From the cell containing the given text, extract its center point as [x, y] coordinate. 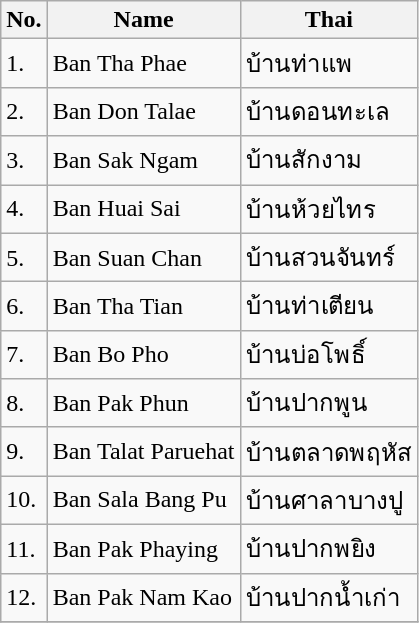
Ban Tha Phae [144, 64]
9. [24, 452]
บ้านศาลาบางปู [329, 500]
10. [24, 500]
บ้านสักงาม [329, 160]
บ้านดอนทะเล [329, 112]
บ้านปากพูน [329, 404]
บ้านปากน้ำเก่า [329, 598]
8. [24, 404]
บ้านสวนจันทร์ [329, 258]
Ban Suan Chan [144, 258]
11. [24, 548]
Ban Huai Sai [144, 208]
บ้านท่าเตียน [329, 306]
12. [24, 598]
บ้านห้วยไทร [329, 208]
4. [24, 208]
Ban Sak Ngam [144, 160]
Ban Talat Paruehat [144, 452]
7. [24, 354]
บ้านท่าแพ [329, 64]
บ้านตลาดพฤหัส [329, 452]
บ้านปากพยิง [329, 548]
Thai [329, 20]
6. [24, 306]
Ban Bo Pho [144, 354]
บ้านบ่อโพธิ์ [329, 354]
Ban Sala Bang Pu [144, 500]
Ban Don Talae [144, 112]
Ban Tha Tian [144, 306]
Ban Pak Phun [144, 404]
3. [24, 160]
5. [24, 258]
1. [24, 64]
2. [24, 112]
Ban Pak Phaying [144, 548]
No. [24, 20]
Ban Pak Nam Kao [144, 598]
Name [144, 20]
